Return the [x, y] coordinate for the center point of the cell that contains the specified text.  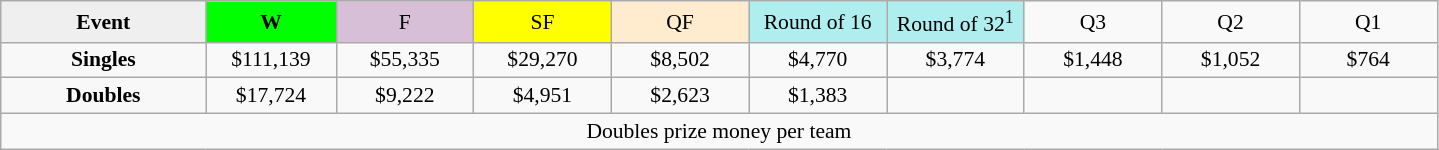
$111,139 [271, 60]
$4,951 [543, 96]
$55,335 [405, 60]
$9,222 [405, 96]
SF [543, 22]
Doubles [104, 96]
$4,770 [818, 60]
F [405, 22]
Q1 [1368, 22]
$17,724 [271, 96]
$29,270 [543, 60]
$1,383 [818, 96]
$764 [1368, 60]
QF [680, 22]
$3,774 [955, 60]
$2,623 [680, 96]
Event [104, 22]
Doubles prize money per team [719, 132]
Q3 [1093, 22]
W [271, 22]
$1,448 [1093, 60]
Round of 321 [955, 22]
Q2 [1231, 22]
Round of 16 [818, 22]
$1,052 [1231, 60]
$8,502 [680, 60]
Singles [104, 60]
